Locate the cell with the specified text and output its [x, y] center coordinate. 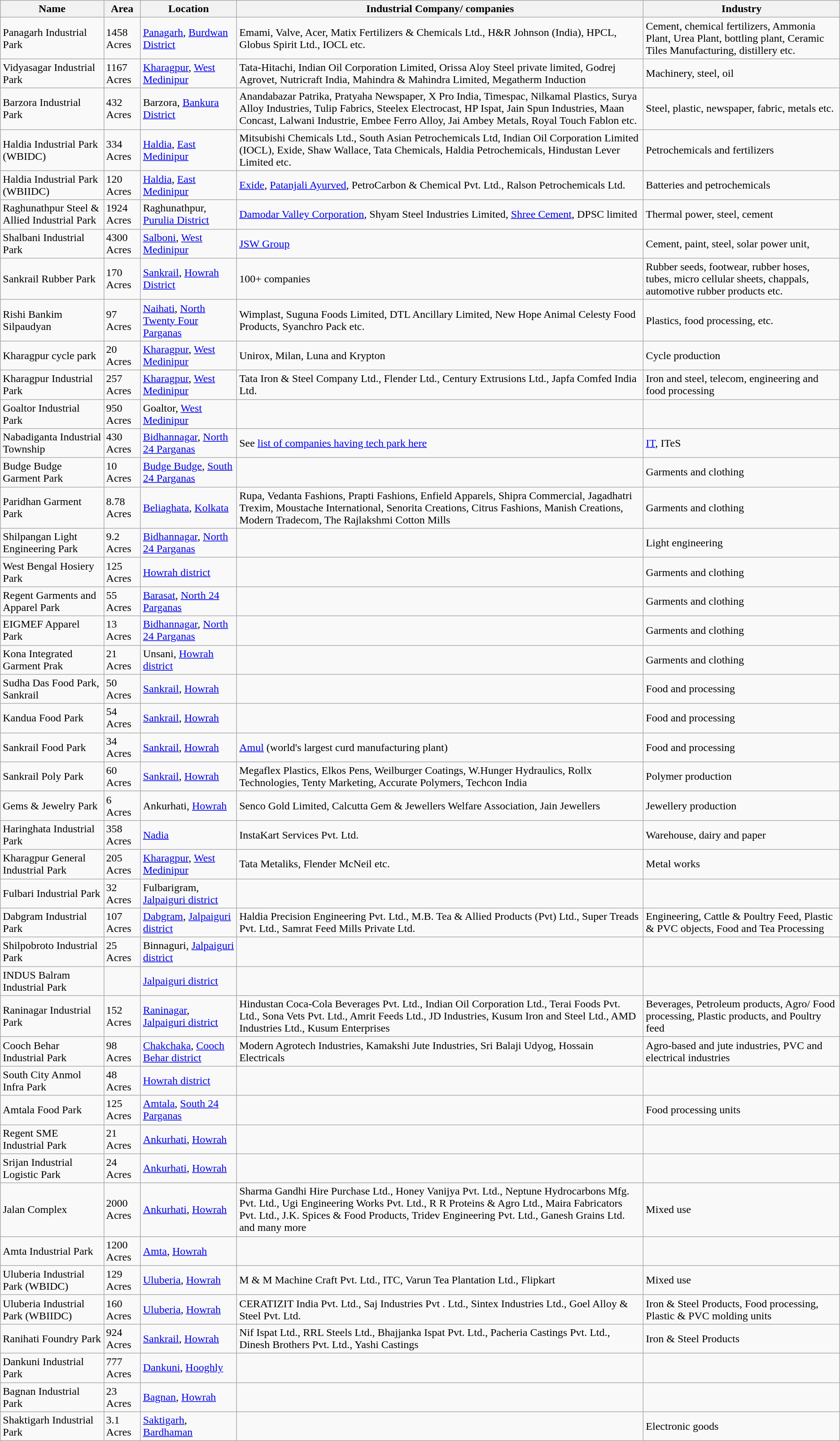
120 Acres [122, 185]
Raninagar Industrial Park [52, 1016]
Unsani, Howrah district [188, 660]
Fulbarigram, Jalpaiguri district [188, 893]
Cycle production [741, 356]
205 Acres [122, 864]
INDUS Balram Industrial Park [52, 981]
Area [122, 9]
Amtala Food Park [52, 1110]
8.78 Acres [122, 508]
Electronic goods [741, 1427]
Sudha Das Food Park, Sankrail [52, 689]
Megaflex Plastics, Elkos Pens, Weilburger Coatings, W.Hunger Hydraulics, Rollx Technologies, Tenty Marketing, Accurate Polymers, Techcon India [440, 777]
4300 Acres [122, 243]
EIGMEF Apparel Park [52, 630]
Engineering, Cattle & Poultry Feed, Plastic & PVC objects, Food and Tea Processing [741, 923]
Uluberia Industrial Park (WBIDC) [52, 1280]
Kharagpur General Industrial Park [52, 864]
Haringhata Industrial Park [52, 835]
Plastics, food processing, etc. [741, 320]
3.1 Acres [122, 1427]
1458 Acres [122, 38]
CERATIZIT India Pvt. Ltd., Saj Industries Pvt . Ltd., Sintex Industries Ltd., Goel Alloy & Steel Pvt. Ltd. [440, 1309]
Shilpobroto Industrial Park [52, 952]
Kharagpur cycle park [52, 356]
100+ companies [440, 279]
Dankuni Industrial Park [52, 1367]
Raghunathpur Steel & Allied Industrial Park [52, 215]
54 Acres [122, 718]
Unirox, Milan, Luna and Krypton [440, 356]
950 Acres [122, 414]
1167 Acres [122, 74]
Amul (world's largest curd manufacturing plant) [440, 747]
98 Acres [122, 1051]
60 Acres [122, 777]
Machinery, steel, oil [741, 74]
Binnaguri, Jalpaiguri district [188, 952]
Modern Agrotech Industries, Kamakshi Jute Industries, Sri Balaji Udyog, Hossain Electricals [440, 1051]
Tata Metaliks, Flender McNeil etc. [440, 864]
Budge Budge, South 24 Parganas [188, 472]
Beliaghata, Kolkata [188, 508]
Beverages, Petroleum products, Agro/ Food processing, Plastic products, and Poultry feed [741, 1016]
23 Acres [122, 1397]
Fulbari Industrial Park [52, 893]
Kharagpur Industrial Park [52, 384]
Nabadiganta Industrial Township [52, 444]
Cement, chemical fertilizers, Ammonia Plant, Urea Plant, bottling plant, Ceramic Tiles Manufacturing, distillery etc. [741, 38]
Warehouse, dairy and paper [741, 835]
Shalbani Industrial Park [52, 243]
55 Acres [122, 602]
Dankuni, Hooghly [188, 1367]
13 Acres [122, 630]
Panagarh Industrial Park [52, 38]
334 Acres [122, 150]
Chakchaka, Cooch Behar district [188, 1051]
Amtala, South 24 Parganas [188, 1110]
Srijan Industrial Logistic Park [52, 1168]
South City Anmol Infra Park [52, 1081]
10 Acres [122, 472]
1200 Acres [122, 1251]
48 Acres [122, 1081]
430 Acres [122, 444]
Sankrail, Howrah District [188, 279]
West Bengal Hosiery Park [52, 572]
Food processing units [741, 1110]
107 Acres [122, 923]
Shaktigarh Industrial Park [52, 1427]
Raghunathpur, Purulia District [188, 215]
Gems & Jewelry Park [52, 805]
Goaltor Industrial Park [52, 414]
Haldia Industrial Park (WBIDC) [52, 150]
Damodar Valley Corporation, Shyam Steel Industries Limited, Shree Cement, DPSC limited [440, 215]
Polymer production [741, 777]
Nadia [188, 835]
Raninagar, Jalpaiguri district [188, 1016]
257 Acres [122, 384]
Amta Industrial Park [52, 1251]
25 Acres [122, 952]
Panagarh, Burdwan District [188, 38]
Uluberia Industrial Park (WBIIDC) [52, 1309]
9.2 Acres [122, 543]
Nif Ispat Ltd., RRL Steels Ltd., Bhajjanka Ispat Pvt. Ltd., Pacheria Castings Pvt. Ltd., Dinesh Brothers Pvt. Ltd., Yashi Castings [440, 1339]
2000 Acres [122, 1209]
Rishi Bankim Silpaudyan [52, 320]
777 Acres [122, 1367]
Salboni, West Medinipur [188, 243]
Cement, paint, steel, solar power unit, [741, 243]
Regent Garments and Apparel Park [52, 602]
InstaKart Services Pvt. Ltd. [440, 835]
IT, ITeS [741, 444]
Cooch Behar Industrial Park [52, 1051]
Emami, Valve, Acer, Matix Fertilizers & Chemicals Ltd., H&R Johnson (India), HPCL, Globus Spirit Ltd., IOCL etc. [440, 38]
Metal works [741, 864]
152 Acres [122, 1016]
Iron & Steel Products [741, 1339]
Steel, plastic, newspaper, fabric, metals etc. [741, 109]
Exide, Patanjali Ayurved, PetroCarbon & Chemical Pvt. Ltd., Ralson Petrochemicals Ltd. [440, 185]
Location [188, 9]
Shilpangan Light Engineering Park [52, 543]
Rubber seeds, footwear, rubber hoses, tubes, micro cellular sheets, chappals, automotive rubber products etc. [741, 279]
Petrochemicals and fertilizers [741, 150]
358 Acres [122, 835]
Saktigarh, Bardhaman [188, 1427]
6 Acres [122, 805]
Jalan Complex [52, 1209]
Iron and steel, telecom, engineering and food processing [741, 384]
Industrial Company/ companies [440, 9]
Dabgram, Jalpaiguri district [188, 923]
50 Acres [122, 689]
32 Acres [122, 893]
34 Acres [122, 747]
Haldia Precision Engineering Pvt. Ltd., M.B. Tea & Allied Products (Pvt) Ltd., Super Treads Pvt. Ltd., Samrat Feed Mills Private Ltd. [440, 923]
Paridhan Garment Park [52, 508]
Goaltor, West Medinipur [188, 414]
Naihati, North Twenty Four Parganas [188, 320]
Kandua Food Park [52, 718]
170 Acres [122, 279]
20 Acres [122, 356]
Bagnan Industrial Park [52, 1397]
Amta, Howrah [188, 1251]
Kona Integrated Garment Prak [52, 660]
See list of companies having tech park here [440, 444]
Vidyasagar Industrial Park [52, 74]
Sankrail Rubber Park [52, 279]
Light engineering [741, 543]
Wimplast, Suguna Foods Limited, DTL Ancillary Limited, New Hope Animal Celesty Food Products, Syanchro Pack etc. [440, 320]
Name [52, 9]
Barasat, North 24 Parganas [188, 602]
Jewellery production [741, 805]
Sankrail Food Park [52, 747]
Thermal power, steel, cement [741, 215]
M & M Machine Craft Pvt. Ltd., ITC, Varun Tea Plantation Ltd., Flipkart [440, 1280]
Dabgram Industrial Park [52, 923]
Bagnan, Howrah [188, 1397]
432 Acres [122, 109]
Agro-based and jute industries, PVC and electrical industries [741, 1051]
Budge Budge Garment Park [52, 472]
Senco Gold Limited, Calcutta Gem & Jewellers Welfare Association, Jain Jewellers [440, 805]
Iron & Steel Products, Food processing, Plastic & PVC molding units [741, 1309]
Batteries and petrochemicals [741, 185]
Barzora, Bankura District [188, 109]
1924 Acres [122, 215]
129 Acres [122, 1280]
Sankrail Poly Park [52, 777]
24 Acres [122, 1168]
Tata Iron & Steel Company Ltd., Flender Ltd., Century Extrusions Ltd., Japfa Comfed India Ltd. [440, 384]
Barzora Industrial Park [52, 109]
Haldia Industrial Park (WBIIDC) [52, 185]
160 Acres [122, 1309]
97 Acres [122, 320]
924 Acres [122, 1339]
Regent SME Industrial Park [52, 1139]
JSW Group [440, 243]
Jalpaiguri district [188, 981]
Industry [741, 9]
Ranihati Foundry Park [52, 1339]
